Output the (X, Y) coordinate of the center of the cell containing the given text.  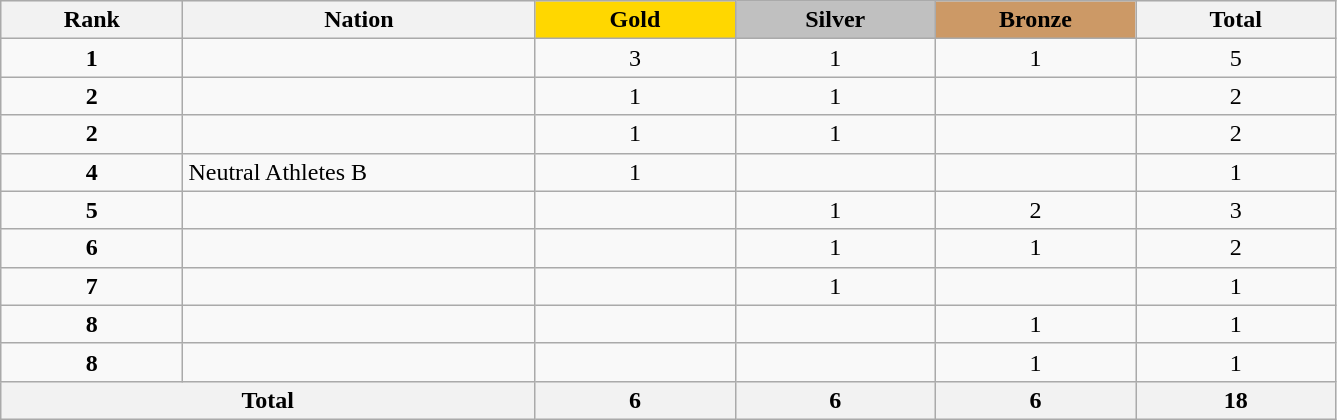
Gold (635, 20)
Nation (359, 20)
Bronze (1035, 20)
Neutral Athletes B (359, 172)
4 (92, 172)
Rank (92, 20)
Silver (835, 20)
18 (1236, 400)
7 (92, 286)
